Output the [x, y] coordinate of the center of the cell containing the given text.  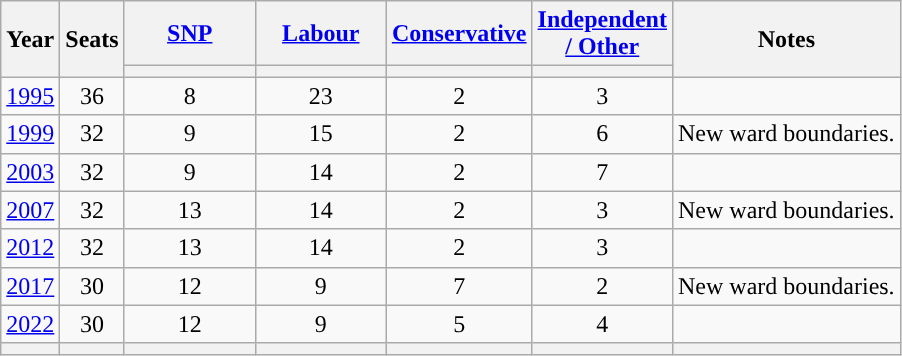
8 [190, 96]
2012 [30, 248]
1999 [30, 134]
2017 [30, 286]
36 [92, 96]
SNP [190, 34]
2003 [30, 172]
4 [602, 324]
2022 [30, 324]
Labour [320, 34]
Conservative [459, 34]
Year [30, 39]
2007 [30, 210]
1995 [30, 96]
Seats [92, 39]
15 [320, 134]
Notes [786, 39]
6 [602, 134]
5 [459, 324]
23 [320, 96]
Independent / Other [602, 34]
